Detect which cell encompasses the target text, then output its (X, Y) center coordinate. 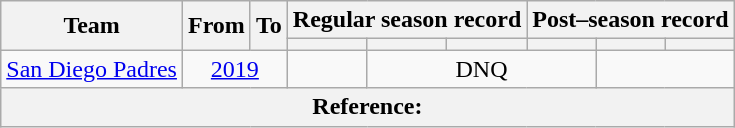
From (216, 26)
DNQ (482, 69)
2019 (234, 69)
Team (92, 26)
Post–season record (630, 20)
San Diego Padres (92, 69)
Reference: (368, 107)
To (268, 26)
Regular season record (406, 20)
